Extract the [x, y] coordinate from the center of the cell holding the provided text.  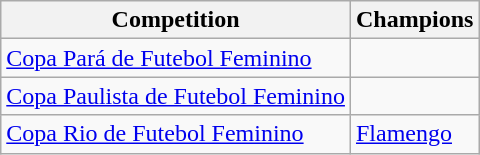
Competition [176, 20]
Champions [414, 20]
Flamengo [414, 134]
Copa Paulista de Futebol Feminino [176, 96]
Copa Rio de Futebol Feminino [176, 134]
Copa Pará de Futebol Feminino [176, 58]
